Detect which cell encompasses the target text, then output its (X, Y) center coordinate. 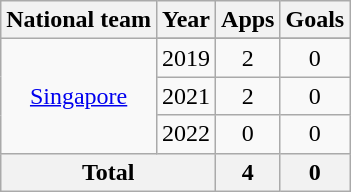
Singapore (79, 96)
2019 (186, 58)
2022 (186, 134)
2021 (186, 96)
4 (248, 172)
Apps (248, 20)
Total (108, 172)
Year (186, 20)
National team (79, 20)
Goals (315, 20)
